Search for the cell housing the specified text and yield its (X, Y) center coordinate. 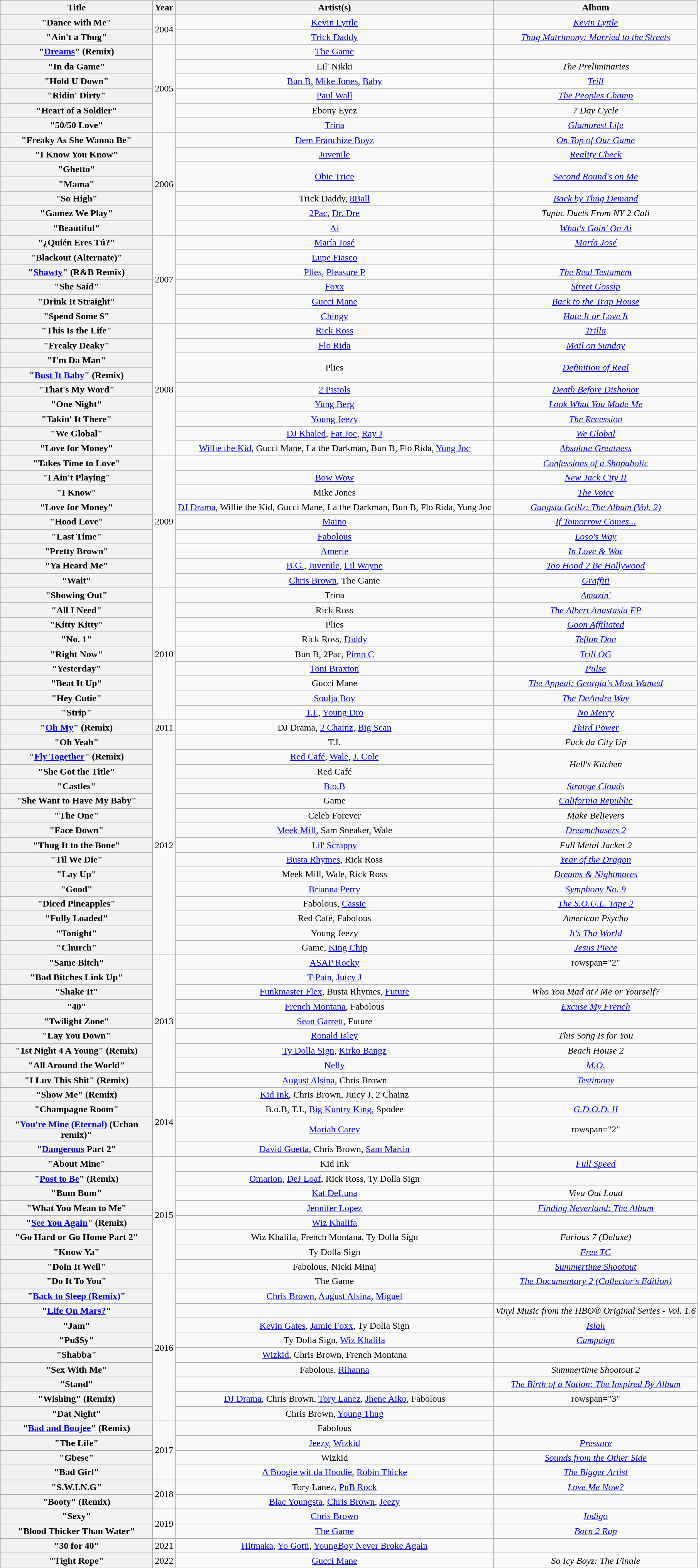
"Gbese" (76, 1458)
"Ya Heard Me" (76, 566)
"Last Time" (76, 536)
B.o.B (335, 786)
The Birth of a Nation: The Inspired By Album (596, 1384)
Chingy (335, 316)
ASAP Rocky (335, 962)
Trick Daddy, 8Ball (335, 199)
Celeb Forever (335, 815)
So Icy Boyz: The Finale (596, 1560)
"No. 1" (76, 639)
The Voice (596, 492)
Pressure (596, 1443)
Symphony No. 9 (596, 889)
2021 (164, 1546)
"Lay You Down" (76, 1036)
"Showing Out" (76, 595)
"Bust It Baby" (Remix) (76, 375)
Too Hood 2 Be Hollywood (596, 566)
"She Got the Title" (76, 771)
Beach House 2 (596, 1050)
"S.W.I.N.G" (76, 1487)
"Bad Bitches Link Up" (76, 977)
"Fly Together" (Remix) (76, 757)
"About Mine" (76, 1164)
"You're Mine (Eternal) (Urban remix)" (76, 1129)
Who You Mad at? Me or Yourself? (596, 992)
Jeezy, Wizkid (335, 1443)
Furious 7 (Deluxe) (596, 1237)
August Alsina, Chris Brown (335, 1080)
"All I Need" (76, 610)
Excuse My French (596, 1006)
Kid Ink, Chris Brown, Juicy J, 2 Chainz (335, 1094)
Game, King Chip (335, 948)
Hitmaka, Yo Gotti, YoungBoy Never Broke Again (335, 1546)
"Dat Night" (76, 1414)
Yung Berg (335, 404)
The Albert Anastasia EP (596, 610)
"Jam" (76, 1325)
Trilla (596, 331)
B.o.B, T.I., Big Kuntry King, Spodee (335, 1109)
2019 (164, 1524)
"Beautiful" (76, 228)
Ai (335, 228)
"Know Ya" (76, 1252)
Finding Neverland: The Album (596, 1208)
"I Know" (76, 492)
DJ Drama, Chris Brown, Tory Lanez, Jhene Aiko, Fabolous (335, 1399)
American Psycho (596, 918)
Fabolous, Nicki Minaj (335, 1267)
Testimony (596, 1080)
"Mama" (76, 184)
Willie the Kid, Gucci Mane, La the Darkman, Bun B, Flo Rida, Yung Joc (335, 448)
"Church" (76, 948)
Campaign (596, 1340)
Toni Braxton (335, 669)
Strange Clouds (596, 786)
New Jack City II (596, 478)
Jesus Piece (596, 948)
"Drink It Straight" (76, 301)
"Wait" (76, 580)
"Dreams" (Remix) (76, 52)
"Show Me" (Remix) (76, 1094)
Trick Daddy (335, 37)
Rick Ross, Diddy (335, 639)
"What You Mean to Me" (76, 1208)
2015 (164, 1215)
"Good" (76, 889)
California Republic (596, 801)
Thug Matrimony: Married to the Streets (596, 37)
Free TC (596, 1252)
It's Tha World (596, 933)
Sean Garrett, Future (335, 1021)
Dreamchasers 2 (596, 830)
Wiz Khalifa (335, 1223)
Ty Dolla Sign (335, 1252)
Red Café (335, 771)
No Mercy (596, 713)
"Twilight Zone" (76, 1021)
2 Pistols (335, 389)
Omarion, DeJ Loaf, Rick Ross, Ty Dolla Sign (335, 1179)
Confessions of a Shopaholic (596, 463)
2007 (164, 279)
Artist(s) (335, 8)
"I Know You Know" (76, 154)
Back to the Trap House (596, 301)
2012 (164, 845)
2017 (164, 1450)
"We Global" (76, 434)
A Boogie wit da Hoodie, Robin Thicke (335, 1472)
Dem Franchize Boyz (335, 140)
"Diced Pineapples" (76, 904)
Lupe Fiasco (335, 257)
"40" (76, 1006)
"Tonight" (76, 933)
Bun B, 2Pac, Pimp C (335, 654)
Viva Out Loud (596, 1193)
Wizkid, Chris Brown, French Montana (335, 1355)
The Appeal: Georgia's Most Wanted (596, 683)
Mariah Carey (335, 1129)
"Pretty Brown" (76, 551)
"Yesterday" (76, 669)
Ty Dolla Sign, Kirko Bangz (335, 1050)
"So High" (76, 199)
Tory Lanez, PnB Rock (335, 1487)
DJ Khaled, Fat Joe, Ray J (335, 434)
Love Me Now? (596, 1487)
Ty Dolla Sign, Wiz Khalifa (335, 1340)
"Champagne Room" (76, 1109)
2011 (164, 727)
Definition of Real (596, 367)
"Shabba" (76, 1355)
Flo Rida (335, 345)
Red Café, Fabolous (335, 918)
"Ain't a Thug" (76, 37)
2018 (164, 1494)
Red Café, Wale, J. Cole (335, 757)
Obie Trice (335, 176)
David Guetta, Chris Brown, Sam Martin (335, 1149)
Third Power (596, 727)
Nelly (335, 1065)
"Pu$$y" (76, 1340)
7 Day Cycle (596, 110)
Chris Brown, Young Thug (335, 1414)
"Doin It Well" (76, 1267)
2010 (164, 654)
2Pac, Dr. Dre (335, 213)
Kat DeLuna (335, 1193)
"I Ain't Playing" (76, 478)
Make Believers (596, 815)
Foxx (335, 287)
2006 (164, 184)
We Global (596, 434)
Tupac Duets From NY 2 Cali (596, 213)
Gangsta Grillz: The Album (Vol. 2) (596, 507)
"Thug It to the Bone" (76, 845)
"Hood Love" (76, 522)
Bun B, Mike Jones, Baby (335, 81)
2008 (164, 390)
"Tight Rope" (76, 1560)
"50/50 Love" (76, 125)
"See You Again" (Remix) (76, 1223)
Year of the Dragon (596, 859)
2014 (164, 1121)
The Preliminaries (596, 66)
"Freaky As She Wanna Be" (76, 140)
Chris Brown (335, 1516)
Maino (335, 522)
2022 (164, 1560)
Blac Youngsta, Chris Brown, Jeezy (335, 1502)
Islah (596, 1325)
B.G., Juvenile, Lil Wayne (335, 566)
Summertime Shootout (596, 1267)
"Life On Mars?" (76, 1311)
G.D.O.D. II (596, 1109)
Funkmaster Flex, Busta Rhymes, Future (335, 992)
The Bigger Artist (596, 1472)
"Booty" (Remix) (76, 1502)
"Freaky Deaky" (76, 345)
The Peoples Champ (596, 96)
Paul Wall (335, 96)
On Top of Our Game (596, 140)
Game (335, 801)
DJ Drama, 2 Chainz, Big Sean (335, 727)
"Oh My" (Remix) (76, 727)
"Hey Cutie" (76, 698)
"Do It To You" (76, 1281)
"Takes Time to Love" (76, 463)
Indigo (596, 1516)
Loso's Way (596, 536)
"Go Hard or Go Home Part 2" (76, 1237)
"Blood Thicker Than Water" (76, 1531)
Full Speed (596, 1164)
Glamorest Life (596, 125)
Album (596, 8)
Ebony Eyez (335, 110)
Juvenile (335, 154)
Dreams & Nightmares (596, 874)
Meek Mill, Sam Sneaker, Wale (335, 830)
What's Goin' On Ai (596, 228)
"I'm Da Man" (76, 360)
The Real Testament (596, 272)
Wizkid (335, 1458)
T-Pain, Juicy J (335, 977)
Second Round's on Me (596, 176)
"All Around the World" (76, 1065)
The Recession (596, 419)
rowspan="3" (596, 1399)
Back by Thug Demand (596, 199)
"Post to Be" (Remix) (76, 1179)
"The Life" (76, 1443)
Brianna Perry (335, 889)
2013 (164, 1021)
2016 (164, 1348)
The S.O.U.L. Tape 2 (596, 904)
Busta Rhymes, Rick Ross (335, 859)
"Dangerous Part 2" (76, 1149)
"One Night" (76, 404)
"Bum Bum" (76, 1193)
"Takin' It There" (76, 419)
2004 (164, 30)
"Ghetto" (76, 169)
Meek Mill, Wale, Rick Ross (335, 874)
T.I., Young Dro (335, 713)
Death Before Dishonor (596, 389)
Plies, Pleasure P (335, 272)
Born 2 Rap (596, 1531)
Amazin' (596, 595)
Kevin Gates, Jamie Foxx, Ty Dolla Sign (335, 1325)
"Sexy" (76, 1516)
"1st Night 4 A Young" (Remix) (76, 1050)
Trill OG (596, 654)
"Bad and Boujee" (Remix) (76, 1428)
Wiz Khalifa, French Montana, Ty Dolla Sign (335, 1237)
Fuck da City Up (596, 742)
French Montana, Fabolous (335, 1006)
M.O. (596, 1065)
2009 (164, 522)
The Documentary 2 (Collector's Edition) (596, 1281)
Sounds from the Other Side (596, 1458)
Graffiti (596, 580)
Hate It or Love It (596, 316)
This Song Is for You (596, 1036)
Bow Wow (335, 478)
"Bad Girl" (76, 1472)
"That's My Word" (76, 389)
Full Metal Jacket 2 (596, 845)
"Gamez We Play" (76, 213)
The DeAndre Way (596, 698)
Look What You Made Me (596, 404)
"Hold U Down" (76, 81)
Fabolous, Cassie (335, 904)
"30 for 40" (76, 1546)
"Heart of a Soldier" (76, 110)
"Shawty" (R&B Remix) (76, 272)
"Dance with Me" (76, 22)
Year (164, 8)
"Same Bitch" (76, 962)
"Oh Yeah" (76, 742)
"In da Game" (76, 66)
"Strip" (76, 713)
"Right Now" (76, 654)
Street Gossip (596, 287)
If Tomorrow Comes... (596, 522)
Absolute Greatness (596, 448)
"Back to Sleep (Remix)" (76, 1296)
Mike Jones (335, 492)
Chris Brown, August Alsina, Miguel (335, 1296)
Reality Check (596, 154)
Title (76, 8)
"Spend Some $" (76, 316)
"I Luv This Shit" (Remix) (76, 1080)
"Ridin' Dirty" (76, 96)
"Stand" (76, 1384)
"Blackout (Alternate)" (76, 257)
Jennifer Lopez (335, 1208)
Goon Affiliated (596, 624)
"She Want to Have My Baby" (76, 801)
DJ Drama, Willie the Kid, Gucci Mane, La the Darkman, Bun B, Flo Rida, Yung Joc (335, 507)
Vinyl Music from the HBO® Original Series - Vol. 1.6 (596, 1311)
Chris Brown, The Game (335, 580)
Kid Ink (335, 1164)
Fabolous, Rihanna (335, 1370)
Mail on Sunday (596, 345)
Summertime Shootout 2 (596, 1370)
"Castles" (76, 786)
"Lay Up" (76, 874)
Teflon Don (596, 639)
"She Said" (76, 287)
"Face Down" (76, 830)
"Sex With Me" (76, 1370)
In Love & War (596, 551)
Lil' Scrappy (335, 845)
"Beat It Up" (76, 683)
"¿Quién Eres Tú?" (76, 243)
"Wishing" (Remix) (76, 1399)
Amerie (335, 551)
"Fully Loaded" (76, 918)
"Kitty Kitty" (76, 624)
"Shake It" (76, 992)
Soulja Boy (335, 698)
Trill (596, 81)
T.I. (335, 742)
"This Is the Life" (76, 331)
Pulse (596, 669)
Hell's Kitchen (596, 764)
2005 (164, 88)
Ronald Isley (335, 1036)
"The One" (76, 815)
Lil' Nikki (335, 66)
"Til We Die" (76, 859)
